Return [X, Y] of the center of cell containing provided text 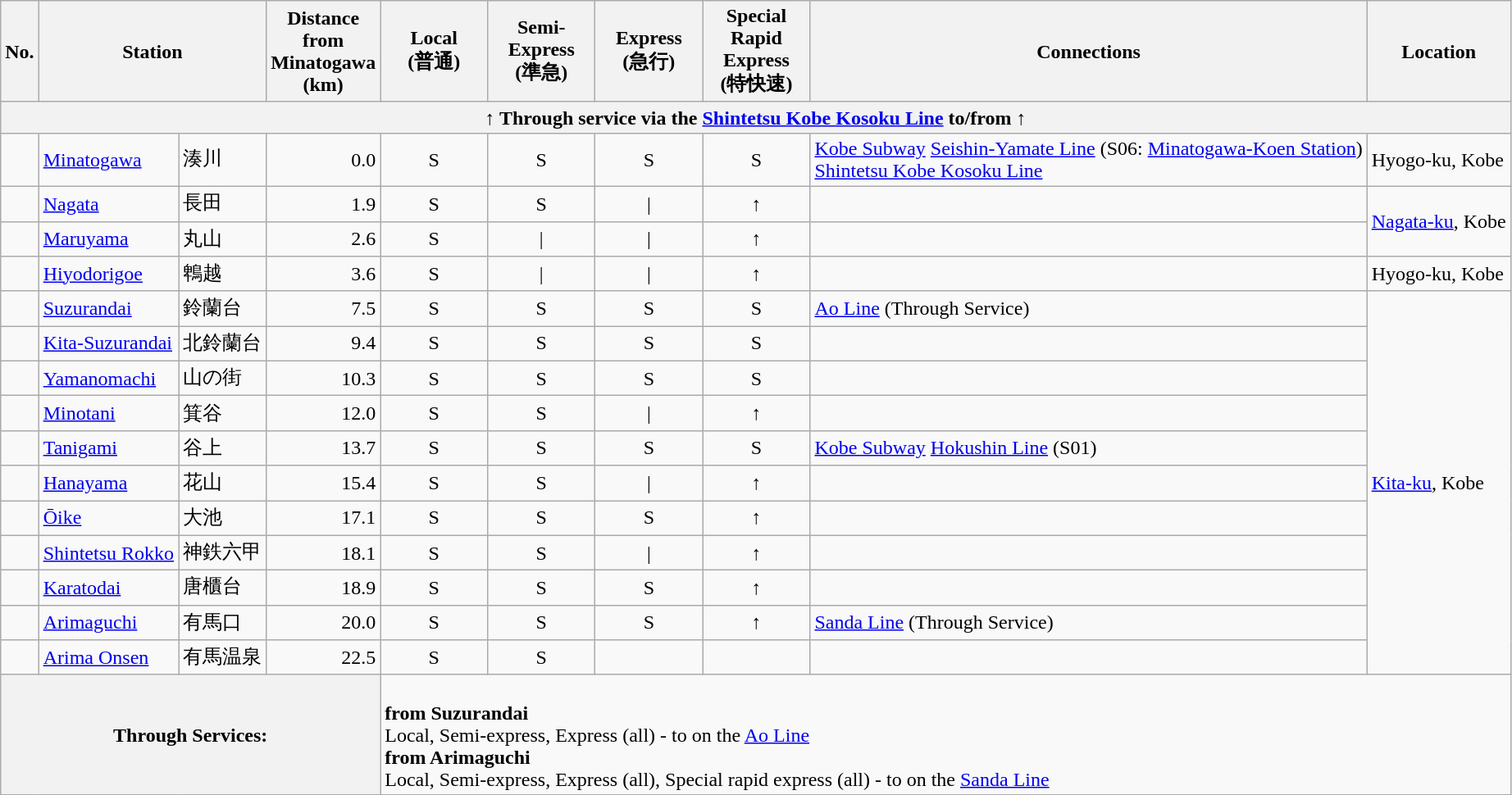
Nagata [108, 203]
3.6 [323, 274]
丸山 [223, 239]
唐櫃台 [223, 588]
北鈴蘭台 [223, 344]
9.4 [323, 344]
7.5 [323, 308]
Tanigami [108, 447]
Arimaguchi [108, 623]
0.0 [323, 159]
湊川 [223, 159]
Special Rapid Express(特快速) [756, 52]
22.5 [323, 657]
Minotani [108, 413]
Through Services: [190, 734]
箕谷 [223, 413]
20.0 [323, 623]
Suzurandai [108, 308]
Ao Line (Through Service) [1089, 308]
大池 [223, 518]
Express(急行) [649, 52]
有馬口 [223, 623]
12.0 [323, 413]
No. [20, 52]
谷上 [223, 447]
鈴蘭台 [223, 308]
2.6 [323, 239]
Semi-Express(準急) [541, 52]
Minatogawa [108, 159]
18.9 [323, 588]
Distance from Minatogawa (km) [323, 52]
↑ Through service via the Shintetsu Kobe Kosoku Line to/from ↑ [756, 117]
Karatodai [108, 588]
Kobe Subway Seishin-Yamate Line (S06: Minatogawa-Koen Station) Shintetsu Kobe Kosoku Line [1089, 159]
Hiyodorigoe [108, 274]
Kobe Subway Hokushin Line (S01) [1089, 447]
Yamanomachi [108, 379]
山の街 [223, 379]
13.7 [323, 447]
Kita-Suzurandai [108, 344]
Connections [1089, 52]
17.1 [323, 518]
Nagata-ku, Kobe [1438, 221]
Station [153, 52]
1.9 [323, 203]
花山 [223, 484]
18.1 [323, 552]
Sanda Line (Through Service) [1089, 623]
長田 [223, 203]
Kita-ku, Kobe [1438, 483]
Local(普通) [435, 52]
神鉄六甲 [223, 552]
有馬温泉 [223, 657]
鵯越 [223, 274]
Shintetsu Rokko [108, 552]
10.3 [323, 379]
Maruyama [108, 239]
15.4 [323, 484]
Location [1438, 52]
Hanayama [108, 484]
Ōike [108, 518]
Arima Onsen [108, 657]
